Identify which cell holds the provided text, then report its [x, y] central coordinate. 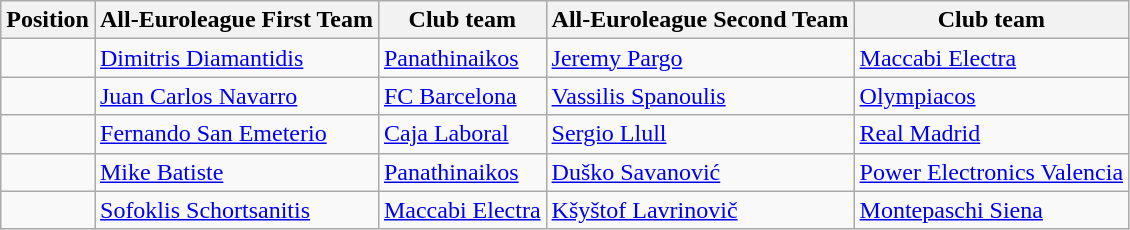
Dimitris Diamantidis [236, 58]
Power Electronics Valencia [992, 172]
Jeremy Pargo [700, 58]
Kšyštof Lavrinovič [700, 210]
Mike Batiste [236, 172]
Sofoklis Schortsanitis [236, 210]
Olympiacos [992, 96]
Sergio Llull [700, 134]
Montepaschi Siena [992, 210]
Real Madrid [992, 134]
Position [48, 20]
Duško Savanović [700, 172]
Juan Carlos Navarro [236, 96]
FC Barcelona [462, 96]
Caja Laboral [462, 134]
Fernando San Emeterio [236, 134]
All-Euroleague Second Team [700, 20]
Vassilis Spanoulis [700, 96]
All-Euroleague First Team [236, 20]
